Determine the [X, Y] coordinate at the center of the cell enclosing the given text.  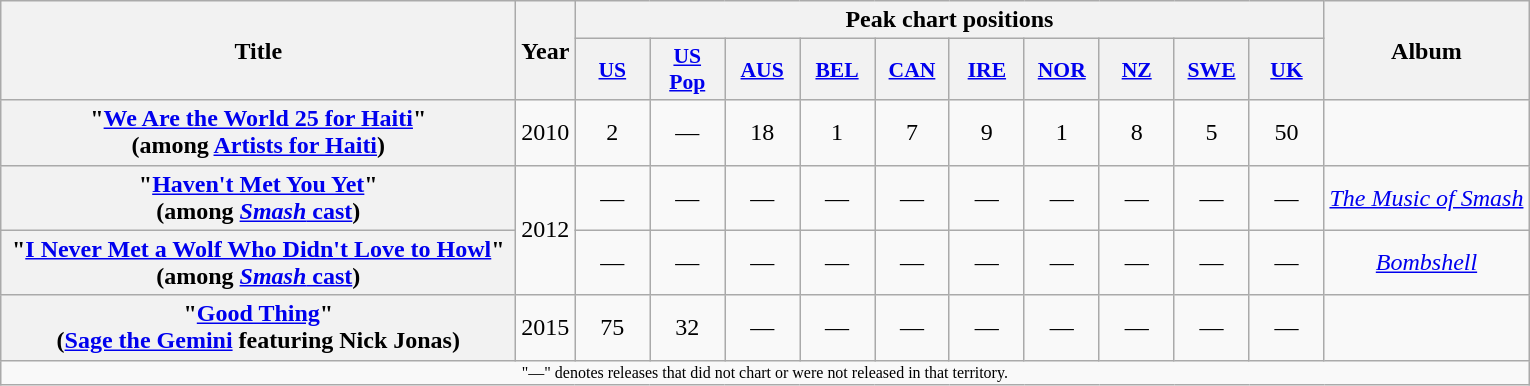
"Good Thing"(Sage the Gemini featuring Nick Jonas) [258, 328]
5 [1212, 132]
8 [1136, 132]
2 [612, 132]
2010 [546, 132]
Bombshell [1426, 262]
"Haven't Met You Yet"(among Smash cast) [258, 198]
Peak chart positions [950, 20]
"—" denotes releases that did not chart or were not released in that territory. [765, 372]
2015 [546, 328]
SWE [1212, 70]
USPop [688, 70]
50 [1286, 132]
UK [1286, 70]
Album [1426, 50]
7 [912, 132]
NZ [1136, 70]
CAN [912, 70]
IRE [986, 70]
The Music of Smash [1426, 198]
AUS [762, 70]
"I Never Met a Wolf Who Didn't Love to Howl"(among Smash cast) [258, 262]
75 [612, 328]
"We Are the World 25 for Haiti"(among Artists for Haiti) [258, 132]
2012 [546, 230]
NOR [1062, 70]
9 [986, 132]
18 [762, 132]
Title [258, 50]
Year [546, 50]
32 [688, 328]
BEL [838, 70]
US [612, 70]
